Capture the cell that displays the provided text and extract its [x, y] central coordinate. 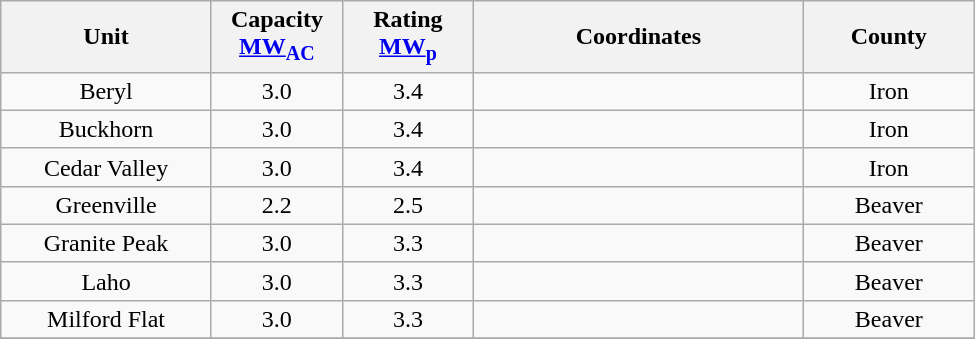
Unit [106, 36]
County [888, 36]
Coordinates [638, 36]
Buckhorn [106, 129]
Milford Flat [106, 319]
CapacityMWAC [276, 36]
Laho [106, 281]
2.5 [408, 205]
Cedar Valley [106, 167]
Greenville [106, 205]
2.2 [276, 205]
Granite Peak [106, 243]
RatingMWp [408, 36]
Beryl [106, 91]
